From the cell containing the given text, extract its center point as (X, Y) coordinate. 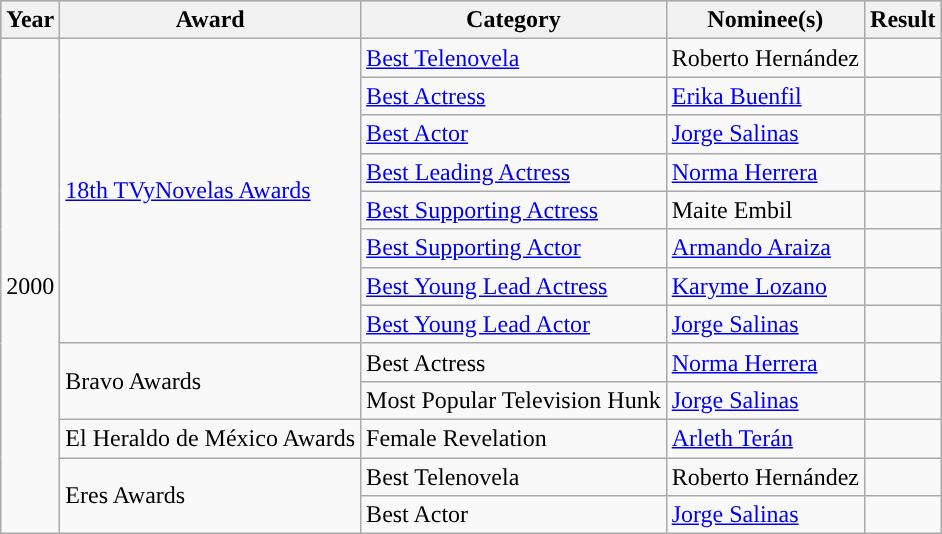
El Heraldo de México Awards (210, 438)
Best Young Lead Actor (514, 324)
Best Supporting Actor (514, 248)
Result (903, 20)
Arleth Terán (765, 438)
Award (210, 20)
Best Young Lead Actress (514, 286)
Best Supporting Actress (514, 210)
Year (30, 20)
Armando Araiza (765, 248)
Category (514, 20)
Bravo Awards (210, 381)
2000 (30, 286)
Female Revelation (514, 438)
18th TVyNovelas Awards (210, 191)
Nominee(s) (765, 20)
Most Popular Television Hunk (514, 400)
Eres Awards (210, 496)
Maite Embil (765, 210)
Karyme Lozano (765, 286)
Erika Buenfil (765, 96)
Best Leading Actress (514, 172)
